For the text-containing cell, return its midpoint in [x, y] coordinate format. 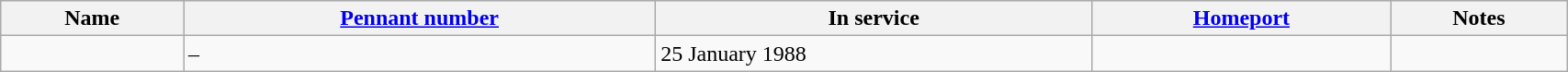
Homeport [1242, 18]
Name [92, 18]
25 January 1988 [874, 54]
Pennant number [420, 18]
In service [874, 18]
– [420, 54]
Notes [1479, 18]
